Scan for the cell matching the given text and deliver its (X, Y) coordinate at center. 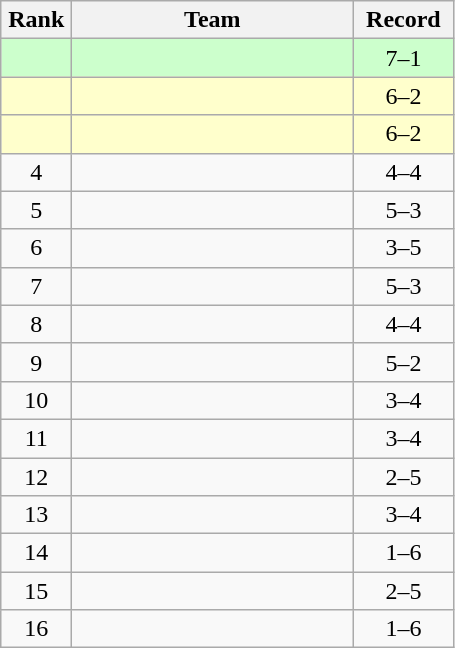
4 (36, 172)
12 (36, 477)
11 (36, 438)
15 (36, 591)
5 (36, 210)
7–1 (404, 58)
Team (212, 20)
14 (36, 553)
Rank (36, 20)
5–2 (404, 362)
6 (36, 248)
Record (404, 20)
13 (36, 515)
16 (36, 629)
8 (36, 324)
7 (36, 286)
3–5 (404, 248)
9 (36, 362)
10 (36, 400)
